Find where the given text appears and provide that cell's center as [X, Y] coordinate. 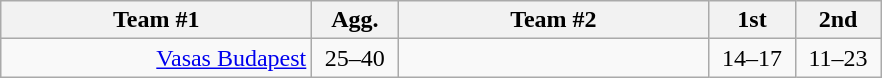
14–17 [752, 58]
Team #1 [156, 20]
1st [752, 20]
2nd [838, 20]
11–23 [838, 58]
Agg. [355, 20]
25–40 [355, 58]
Team #2 [554, 20]
Vasas Budapest [156, 58]
